Return (X, Y) of the center of cell containing provided text 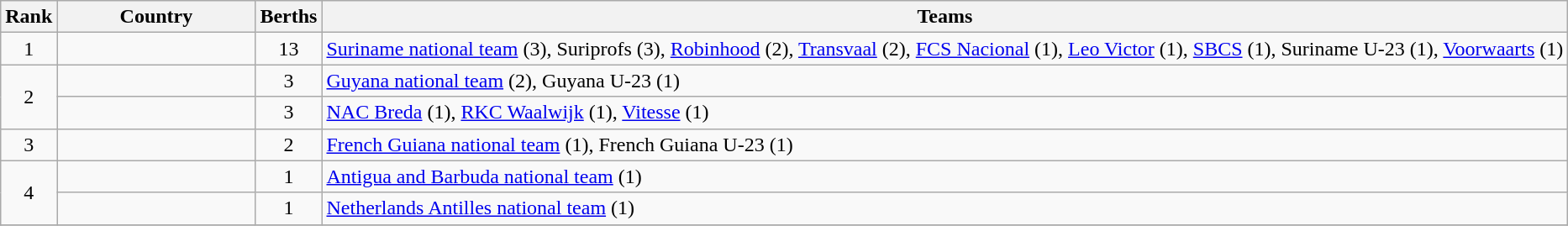
Teams (944, 17)
Rank (29, 17)
Berths (289, 17)
Guyana national team (2), Guyana U-23 (1) (944, 81)
Country (156, 17)
4 (29, 192)
13 (289, 49)
Netherlands Antilles national team (1) (944, 208)
NAC Breda (1), RKC Waalwijk (1), Vitesse (1) (944, 113)
Antigua and Barbuda national team (1) (944, 176)
French Guiana national team (1), French Guiana U-23 (1) (944, 145)
